Identify which cell holds the provided text, then report its [X, Y] central coordinate. 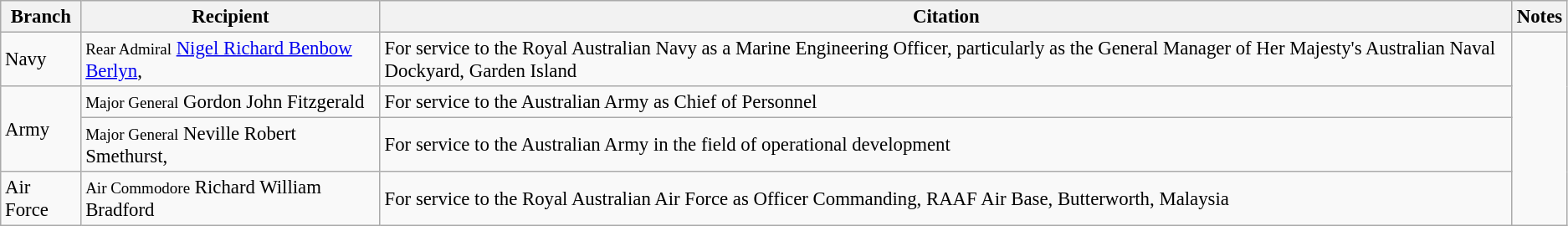
Rear Admiral Nigel Richard Benbow Berlyn, [231, 60]
For service to the Australian Army as Chief of Personnel [945, 102]
Branch [41, 17]
Air Commodore Richard William Bradford [231, 199]
For service to the Australian Army in the field of operational development [945, 146]
Citation [945, 17]
Air Force [41, 199]
Navy [41, 60]
Army [41, 129]
Recipient [231, 17]
Major General Gordon John Fitzgerald [231, 102]
Notes [1540, 17]
For service to the Royal Australian Air Force as Officer Commanding, RAAF Air Base, Butterworth, Malaysia [945, 199]
Major General Neville Robert Smethurst, [231, 146]
